Extract the [x, y] coordinate from the center of the cell holding the provided text.  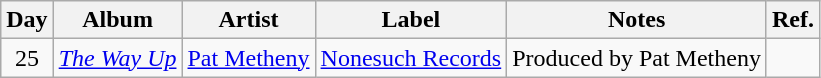
Nonesuch Records [411, 58]
Notes [637, 20]
Label [411, 20]
Album [118, 20]
Ref. [792, 20]
The Way Up [118, 58]
Day [27, 20]
25 [27, 58]
Pat Metheny [248, 58]
Artist [248, 20]
Produced by Pat Metheny [637, 58]
